Pinpoint the cell where the given text exists, returning its (X, Y) midpoint coordinate. 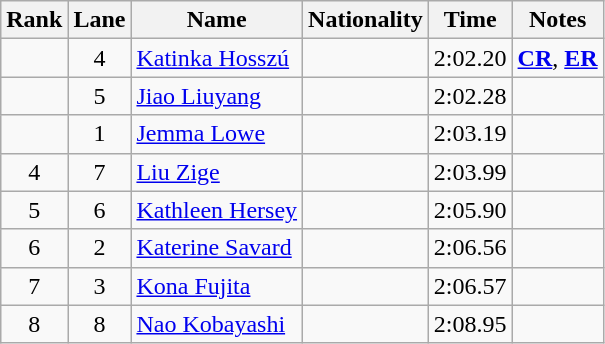
CR, ER (558, 58)
Name (217, 20)
2:08.95 (470, 324)
Kona Fujita (217, 286)
1 (100, 134)
3 (100, 286)
Rank (34, 20)
2:02.20 (470, 58)
2:06.57 (470, 286)
Kathleen Hersey (217, 210)
2:06.56 (470, 248)
2:02.28 (470, 96)
Notes (558, 20)
Katinka Hosszú (217, 58)
Jemma Lowe (217, 134)
Nationality (366, 20)
Nao Kobayashi (217, 324)
2:03.19 (470, 134)
Time (470, 20)
Lane (100, 20)
2:05.90 (470, 210)
2:03.99 (470, 172)
Katerine Savard (217, 248)
2 (100, 248)
Jiao Liuyang (217, 96)
Liu Zige (217, 172)
